Locate the cell with the specified text and output its (x, y) center coordinate. 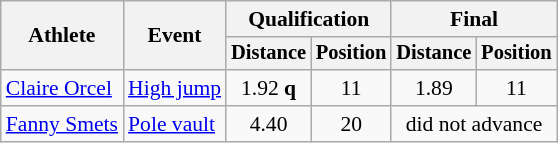
Pole vault (174, 124)
Event (174, 36)
20 (351, 124)
4.40 (268, 124)
did not advance (474, 124)
Fanny Smets (62, 124)
Qualification (308, 19)
High jump (174, 88)
Final (474, 19)
Athlete (62, 36)
1.92 q (268, 88)
Claire Orcel (62, 88)
1.89 (434, 88)
